Locate the cell with the specified text and output its [X, Y] center coordinate. 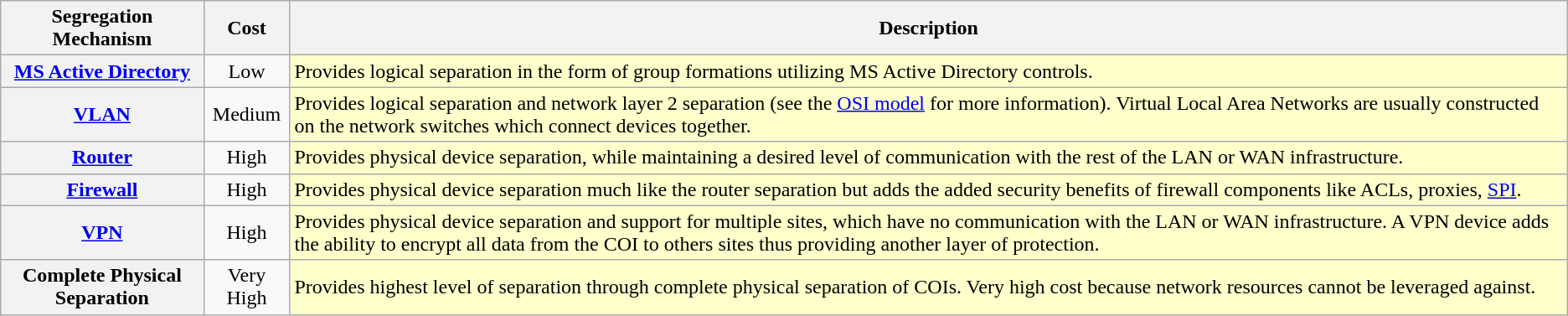
MS Active Directory [102, 71]
Router [102, 158]
Cost [246, 28]
Complete Physical Separation [102, 287]
Description [928, 28]
VPN [102, 233]
Segregation Mechanism [102, 28]
Provides physical device separation, while maintaining a desired level of communication with the rest of the LAN or WAN infrastructure. [928, 158]
Medium [246, 114]
Low [246, 71]
Firewall [102, 189]
VLAN [102, 114]
Very High [246, 287]
Provides logical separation in the form of group formations utilizing MS Active Directory controls. [928, 71]
